Detect which cell encompasses the target text, then output its (x, y) center coordinate. 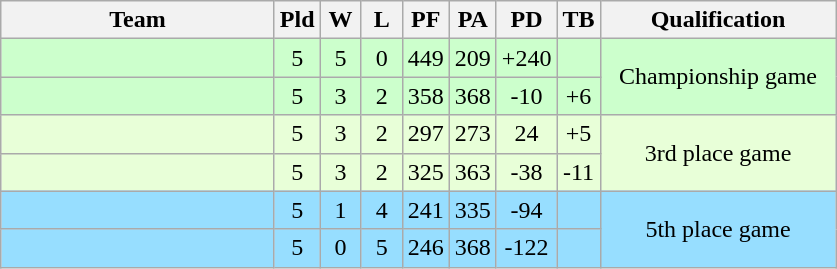
325 (426, 172)
358 (426, 96)
4 (382, 210)
Qualification (718, 20)
PA (472, 20)
246 (426, 248)
PF (426, 20)
3rd place game (718, 153)
-38 (526, 172)
335 (472, 210)
449 (426, 58)
-10 (526, 96)
273 (472, 134)
W (340, 20)
209 (472, 58)
L (382, 20)
+5 (578, 134)
Championship game (718, 77)
24 (526, 134)
241 (426, 210)
Pld (297, 20)
363 (472, 172)
TB (578, 20)
PD (526, 20)
+240 (526, 58)
-11 (578, 172)
5th place game (718, 229)
Team (138, 20)
1 (340, 210)
-94 (526, 210)
+6 (578, 96)
-122 (526, 248)
297 (426, 134)
